Scan for the cell matching the given text and deliver its (x, y) coordinate at center. 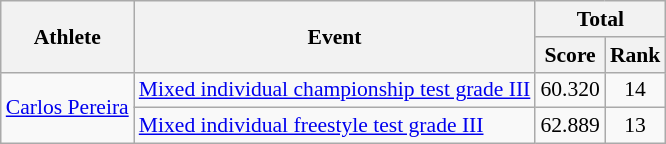
Score (570, 55)
62.889 (570, 126)
Event (335, 36)
Total (600, 19)
Carlos Pereira (68, 108)
Mixed individual championship test grade III (335, 90)
Rank (636, 55)
14 (636, 90)
Athlete (68, 36)
13 (636, 126)
Mixed individual freestyle test grade III (335, 126)
60.320 (570, 90)
